Search for the cell housing the specified text and yield its (X, Y) center coordinate. 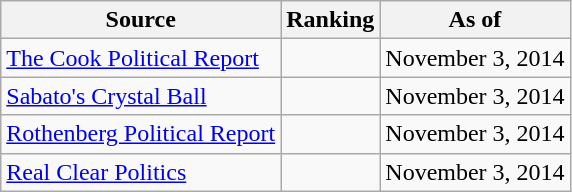
Real Clear Politics (141, 172)
Rothenberg Political Report (141, 134)
The Cook Political Report (141, 58)
Source (141, 20)
As of (475, 20)
Ranking (330, 20)
Sabato's Crystal Ball (141, 96)
